Capture the cell that displays the provided text and extract its [X, Y] central coordinate. 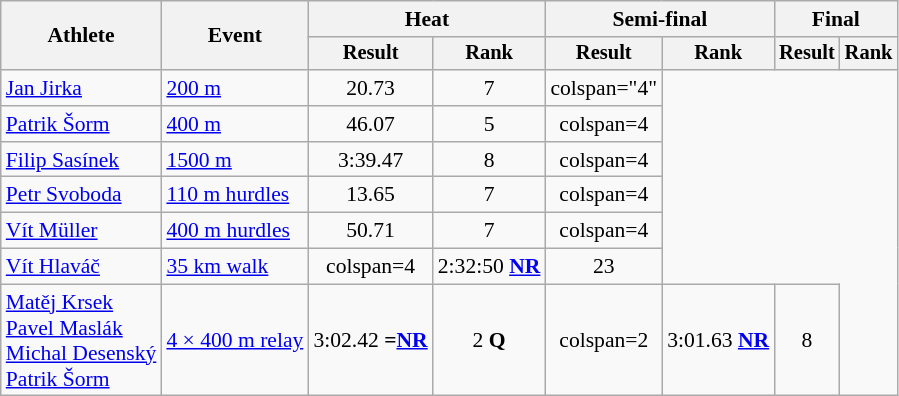
2:32:50 NR [490, 267]
5 [490, 124]
Vít Müller [82, 231]
1500 m [234, 160]
400 m [234, 124]
Heat [426, 19]
3:01.63 NR [718, 340]
200 m [234, 88]
2 Q [490, 340]
Petr Svoboda [82, 195]
3:02.42 =NR [370, 340]
Athlete [82, 36]
110 m hurdles [234, 195]
20.73 [370, 88]
3:39.47 [370, 160]
Semi-final [660, 19]
35 km walk [234, 267]
Final [836, 19]
13.65 [370, 195]
colspan=2 [604, 340]
Patrik Šorm [82, 124]
Filip Sasínek [82, 160]
4 × 400 m relay [234, 340]
Matěj KrsekPavel MaslákMichal DesenskýPatrik Šorm [82, 340]
400 m hurdles [234, 231]
46.07 [370, 124]
Event [234, 36]
50.71 [370, 231]
Jan Jirka [82, 88]
colspan="4" [604, 88]
Vít Hlaváč [82, 267]
23 [604, 267]
